Determine the (X, Y) coordinate at the center of the cell enclosing the given text.  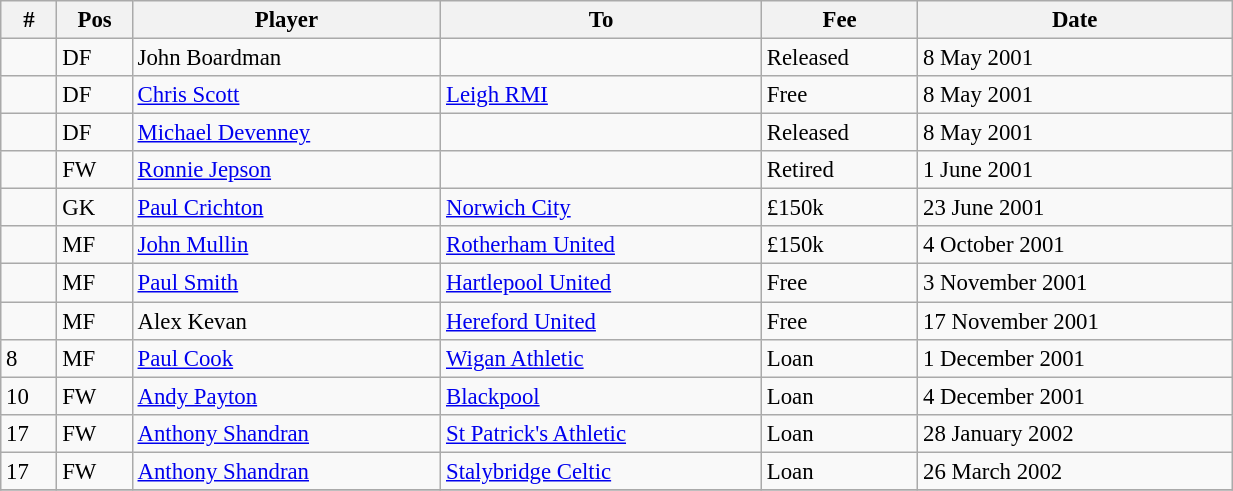
26 March 2002 (1075, 471)
Paul Cook (286, 358)
John Boardman (286, 58)
17 November 2001 (1075, 321)
Hereford United (602, 321)
Hartlepool United (602, 283)
4 December 2001 (1075, 396)
John Mullin (286, 245)
Paul Smith (286, 283)
Player (286, 20)
GK (94, 208)
Retired (839, 170)
4 October 2001 (1075, 245)
Wigan Athletic (602, 358)
Paul Crichton (286, 208)
# (29, 20)
Fee (839, 20)
Blackpool (602, 396)
Michael Devenney (286, 133)
Stalybridge Celtic (602, 471)
Alex Kevan (286, 321)
Date (1075, 20)
1 June 2001 (1075, 170)
23 June 2001 (1075, 208)
Pos (94, 20)
28 January 2002 (1075, 433)
Rotherham United (602, 245)
8 (29, 358)
Ronnie Jepson (286, 170)
Andy Payton (286, 396)
Leigh RMI (602, 95)
To (602, 20)
Chris Scott (286, 95)
Norwich City (602, 208)
St Patrick's Athletic (602, 433)
3 November 2001 (1075, 283)
1 December 2001 (1075, 358)
10 (29, 396)
